Find where the given text appears and provide that cell's center as (X, Y) coordinate. 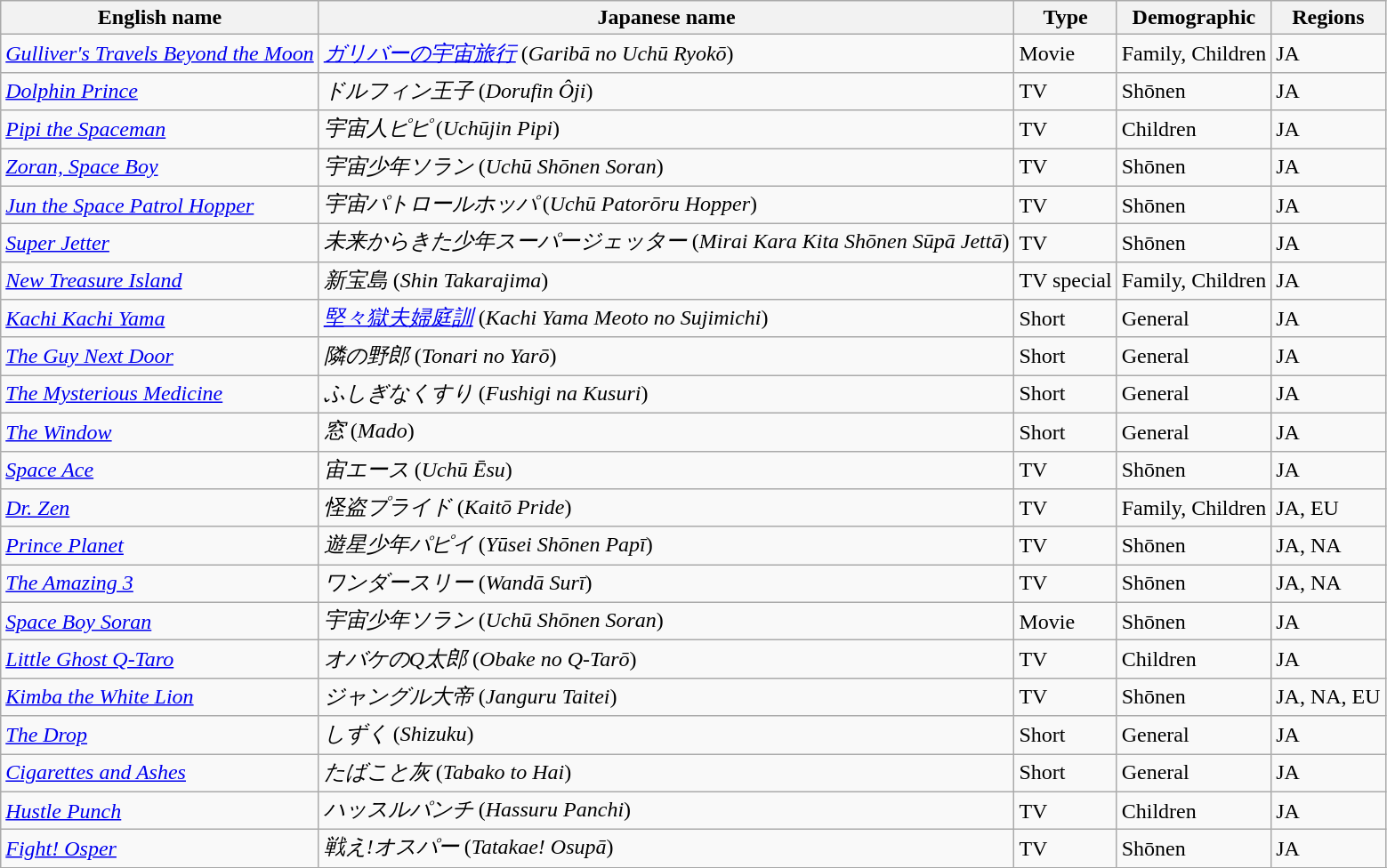
Pipi the Spaceman (160, 130)
たばこと灰 (Tabako to Hai) (666, 774)
隣の野郎 (Tonari no Yarō) (666, 356)
The Mysterious Medicine (160, 395)
TV special (1066, 281)
未来からきた少年スーパージェッター (Mirai Kara Kita Shōnen Sūpā Jettā) (666, 244)
宇宙パトロールホッパ (Uchū Patorōru Hopper) (666, 205)
Super Jetter (160, 244)
ワンダースリー (Wandā Surī) (666, 583)
English name (160, 18)
宇宙人ピピ (Uchūjin Pipi) (666, 130)
Regions (1328, 18)
Prince Planet (160, 546)
ハッスルパンチ (Hassuru Panchi) (666, 811)
Japanese name (666, 18)
Little Ghost Q-Taro (160, 660)
Hustle Punch (160, 811)
ドルフィン王子 (Dorufin Ôji) (666, 91)
Type (1066, 18)
New Treasure Island (160, 281)
Cigarettes and Ashes (160, 774)
ガリバーの宇宙旅行 (Garibā no Uchū Ryokō) (666, 53)
Kimba the White Lion (160, 697)
新宝島 (Shin Takarajima) (666, 281)
Space Ace (160, 470)
怪盗プライド (Kaitō Pride) (666, 509)
The Drop (160, 735)
ジャングル大帝 (Janguru Taitei) (666, 697)
オバケのQ太郎 (Obake no Q-Tarō) (666, 660)
宙エース (Uchū Ēsu) (666, 470)
JA, EU (1328, 509)
Dr. Zen (160, 509)
The Guy Next Door (160, 356)
Kachi Kachi Yama (160, 318)
しずく (Shizuku) (666, 735)
戦え!オスパー (Tatakae! Osupā) (666, 848)
ふしぎなくすり (Fushigi na Kusuri) (666, 395)
Dolphin Prince (160, 91)
堅々獄夫婦庭訓 (Kachi Yama Meoto no Sujimichi) (666, 318)
JA, NA, EU (1328, 697)
Demographic (1194, 18)
Space Boy Soran (160, 621)
Jun the Space Patrol Hopper (160, 205)
遊星少年パピイ (Yūsei Shōnen Papī) (666, 546)
The Amazing 3 (160, 583)
窓 (Mado) (666, 432)
Gulliver's Travels Beyond the Moon (160, 53)
The Window (160, 432)
Fight! Osper (160, 848)
Zoran, Space Boy (160, 167)
